Identify which cell holds the provided text, then report its [x, y] central coordinate. 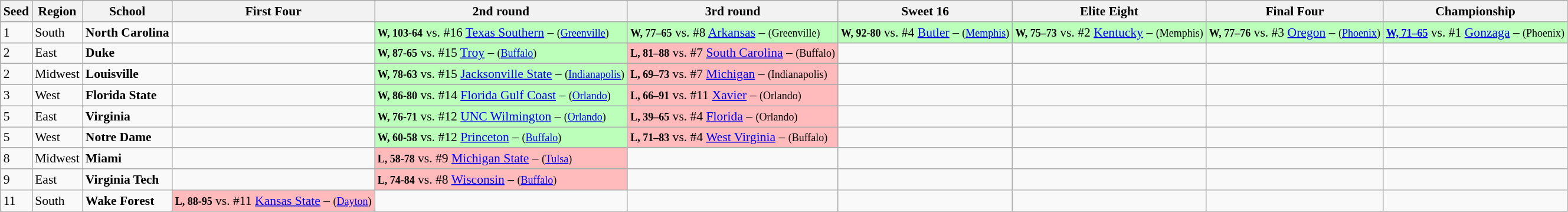
Championship [1475, 11]
W, 60-58 vs. #12 Princeton – (Buffalo) [502, 138]
W, 86-80 vs. #14 Florida Gulf Coast – (Orlando) [502, 96]
North Carolina [127, 32]
L, 69–73 vs. #7 Michigan – (Indianapolis) [733, 74]
L, 66–91 vs. #11 Xavier – (Orlando) [733, 96]
W, 75–73 vs. #2 Kentucky – (Memphis) [1109, 32]
Florida State [127, 96]
Miami [127, 159]
L, 71–83 vs. #4 West Virginia – (Buffalo) [733, 138]
L, 74-84 vs. #8 Wisconsin – (Buffalo) [502, 180]
L, 88-95 vs. #11 Kansas State – (Dayton) [274, 201]
2nd round [502, 11]
Virginia [127, 116]
Region [57, 11]
8 [17, 159]
Sweet 16 [925, 11]
School [127, 11]
First Four [274, 11]
1 [17, 32]
Elite Eight [1109, 11]
Final Four [1295, 11]
W, 87-65 vs. #15 Troy – (Buffalo) [502, 53]
L, 39–65 vs. #4 Florida – (Orlando) [733, 116]
W, 76-71 vs. #12 UNC Wilmington – (Orlando) [502, 116]
Notre Dame [127, 138]
3rd round [733, 11]
Wake Forest [127, 201]
W, 77–65 vs. #8 Arkansas – (Greenville) [733, 32]
L, 58-78 vs. #9 Michigan State – (Tulsa) [502, 159]
L, 81–88 vs. #7 South Carolina – (Buffalo) [733, 53]
3 [17, 96]
Duke [127, 53]
Louisville [127, 74]
Virginia Tech [127, 180]
11 [17, 201]
Seed [17, 11]
W, 78-63 vs. #15 Jacksonville State – (Indianapolis) [502, 74]
W, 77–76 vs. #3 Oregon – (Phoenix) [1295, 32]
W, 92-80 vs. #4 Butler – (Memphis) [925, 32]
W, 103-64 vs. #16 Texas Southern – (Greenville) [502, 32]
W, 71–65 vs. #1 Gonzaga – (Phoenix) [1475, 32]
9 [17, 180]
